Capture the cell that displays the provided text and extract its [X, Y] central coordinate. 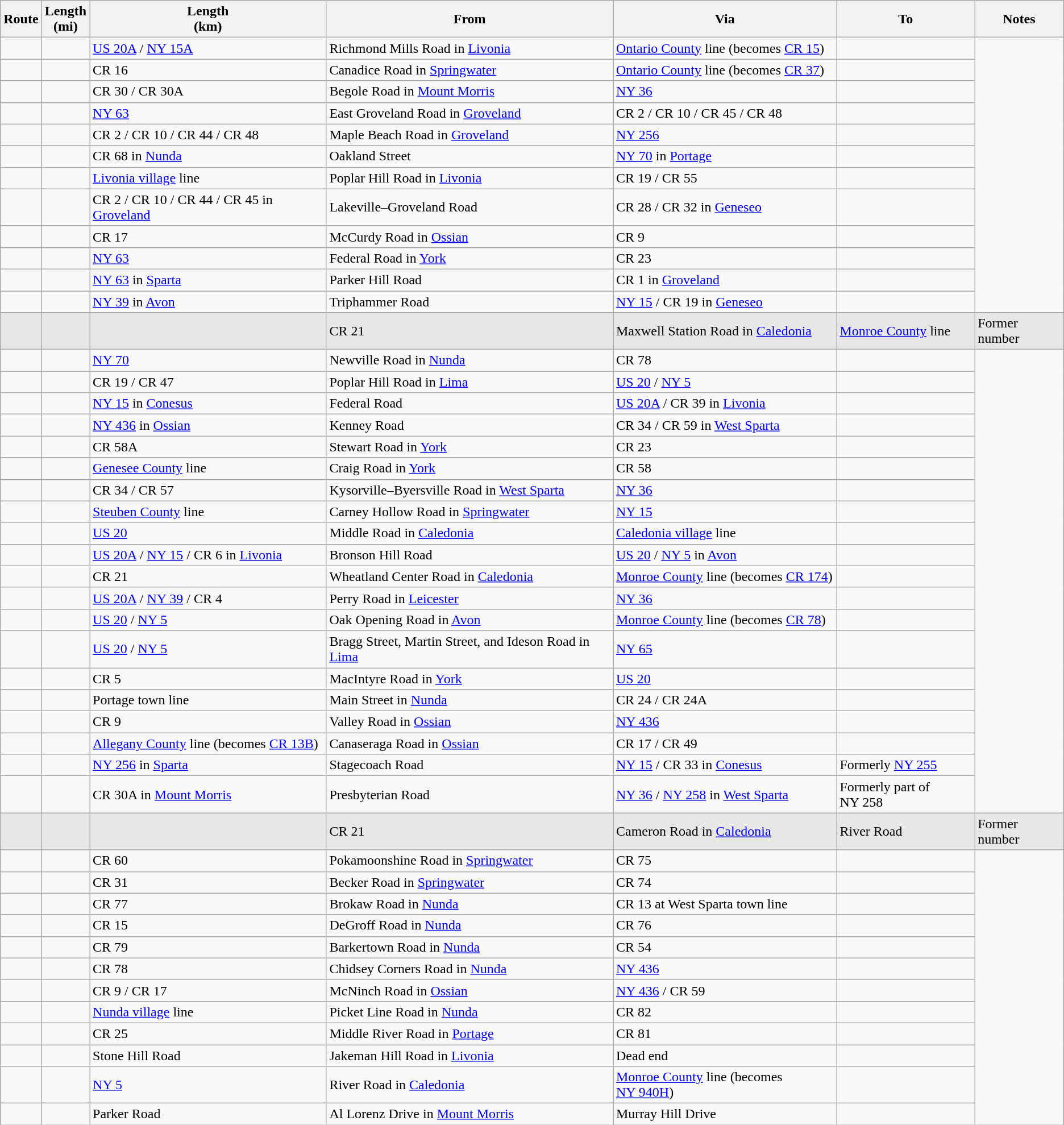
CR 54 [724, 947]
Nunda village line [208, 1012]
US 20A / NY 15A [208, 48]
Jakeman Hill Road in Livonia [469, 1056]
Monroe County line (becomes CR 174) [724, 576]
Wheatland Center Road in Caledonia [469, 576]
To [906, 19]
CR 5 [208, 678]
Via [724, 19]
Stewart Road in York [469, 447]
Oakland Street [469, 156]
Lakeville–Groveland Road [469, 207]
Valley Road in Ossian [469, 722]
Allegany County line (becomes CR 13B) [208, 744]
Main Street in Nunda [469, 700]
CR 19 / CR 47 [208, 382]
NY 39 in Avon [208, 302]
Craig Road in York [469, 468]
From [469, 19]
CR 17 [208, 236]
Federal Road [469, 404]
Richmond Mills Road in Livonia [469, 48]
River Road [906, 831]
CR 13 at West Sparta town line [724, 904]
Stone Hill Road [208, 1056]
CR 24 / CR 24A [724, 700]
Length(mi) [65, 19]
CR 34 / CR 59 in West Sparta [724, 425]
Kenney Road [469, 425]
CR 2 / CR 10 / CR 45 / CR 48 [724, 113]
NY 63 in Sparta [208, 280]
CR 25 [208, 1033]
CR 28 / CR 32 in Geneseo [724, 207]
Carney Hollow Road in Springwater [469, 512]
Middle River Road in Portage [469, 1033]
NY 256 in Sparta [208, 765]
Parker Hill Road [469, 280]
CR 19 / CR 55 [724, 178]
Parker Road [208, 1114]
CR 58A [208, 447]
CR 30 / CR 30A [208, 92]
Route [21, 19]
NY 256 [724, 135]
CR 76 [724, 925]
CR 9 / CR 17 [208, 990]
MacIntyre Road in York [469, 678]
NY 65 [724, 649]
CR 77 [208, 904]
Maple Beach Road in Groveland [469, 135]
Al Lorenz Drive in Mount Morris [469, 1114]
Chidsey Corners Road in Nunda [469, 969]
Ontario County line (becomes CR 37) [724, 70]
NY 436 in Ossian [208, 425]
Perry Road in Leicester [469, 598]
River Road in Caledonia [469, 1085]
McCurdy Road in Ossian [469, 236]
Poplar Hill Road in Lima [469, 382]
NY 15 / CR 19 in Geneseo [724, 302]
NY 436 / CR 59 [724, 990]
NY 36 / NY 258 in West Sparta [724, 795]
Becker Road in Springwater [469, 882]
Formerly part of NY 258 [906, 795]
Notes [1020, 19]
Kysorville–Byersville Road in West Sparta [469, 490]
CR 2 / CR 10 / CR 44 / CR 48 [208, 135]
Picket Line Road in Nunda [469, 1012]
Length(km) [208, 19]
East Groveland Road in Groveland [469, 113]
Cameron Road in Caledonia [724, 831]
CR 2 / CR 10 / CR 44 / CR 45 in Groveland [208, 207]
US 20 / NY 5 in Avon [724, 555]
Monroe County line (becomes CR 78) [724, 620]
Monroe County line [906, 331]
Federal Road in York [469, 258]
CR 68 in Nunda [208, 156]
Genesee County line [208, 468]
Oak Opening Road in Avon [469, 620]
Portage town line [208, 700]
Caledonia village line [724, 533]
CR 15 [208, 925]
Canadice Road in Springwater [469, 70]
US 20A / NY 39 / CR 4 [208, 598]
Murray Hill Drive [724, 1114]
NY 15 [724, 512]
CR 31 [208, 882]
Barkertown Road in Nunda [469, 947]
NY 70 [208, 360]
US 20A / NY 15 / CR 6 in Livonia [208, 555]
Stagecoach Road [469, 765]
Pokamoonshine Road in Springwater [469, 861]
Maxwell Station Road in Caledonia [724, 331]
NY 5 [208, 1085]
CR 30A in Mount Morris [208, 795]
CR 1 in Groveland [724, 280]
Dead end [724, 1056]
CR 82 [724, 1012]
Formerly NY 255 [906, 765]
Newville Road in Nunda [469, 360]
Begole Road in Mount Morris [469, 92]
CR 17 / CR 49 [724, 744]
US 20A / CR 39 in Livonia [724, 404]
NY 15 in Conesus [208, 404]
CR 58 [724, 468]
Poplar Hill Road in Livonia [469, 178]
McNinch Road in Ossian [469, 990]
CR 34 / CR 57 [208, 490]
NY 70 in Portage [724, 156]
CR 81 [724, 1033]
CR 60 [208, 861]
Middle Road in Caledonia [469, 533]
Livonia village line [208, 178]
CR 16 [208, 70]
Steuben County line [208, 512]
Bronson Hill Road [469, 555]
Monroe County line (becomes NY 940H) [724, 1085]
Ontario County line (becomes CR 15) [724, 48]
CR 74 [724, 882]
CR 75 [724, 861]
NY 15 / CR 33 in Conesus [724, 765]
Triphammer Road [469, 302]
Brokaw Road in Nunda [469, 904]
DeGroff Road in Nunda [469, 925]
Presbyterian Road [469, 795]
Canaseraga Road in Ossian [469, 744]
Bragg Street, Martin Street, and Ideson Road in Lima [469, 649]
CR 79 [208, 947]
